Return the [X, Y] coordinate for the center point of the cell that contains the specified text.  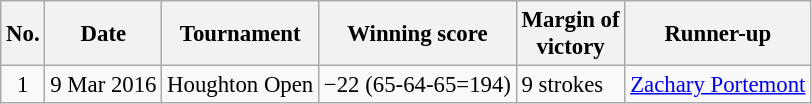
1 [23, 85]
Winning score [418, 34]
Houghton Open [240, 85]
Zachary Portemont [718, 85]
9 Mar 2016 [104, 85]
−22 (65-64-65=194) [418, 85]
Date [104, 34]
9 strokes [570, 85]
No. [23, 34]
Runner-up [718, 34]
Margin ofvictory [570, 34]
Tournament [240, 34]
